Detect which cell encompasses the target text, then output its (X, Y) center coordinate. 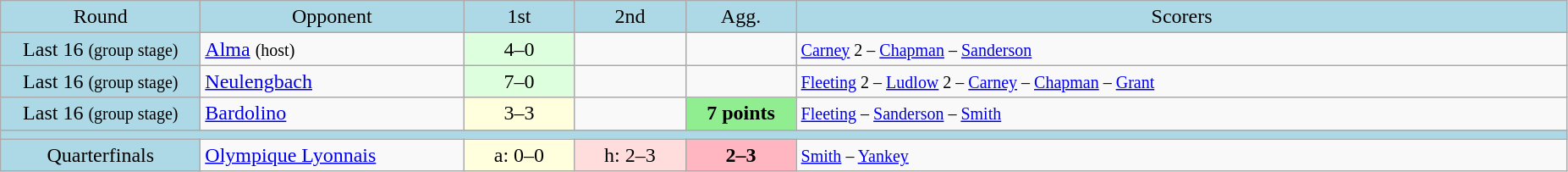
Smith – Yankey (1181, 155)
1st (520, 17)
Carney 2 – Chapman – Sanderson (1181, 49)
a: 0–0 (520, 155)
3–3 (520, 114)
7–0 (520, 81)
Bardolino (332, 114)
4–0 (520, 49)
Neulengbach (332, 81)
Fleeting – Sanderson – Smith (1181, 114)
Olympique Lyonnais (332, 155)
Fleeting 2 – Ludlow 2 – Carney – Chapman – Grant (1181, 81)
h: 2–3 (630, 155)
Opponent (332, 17)
7 points (741, 114)
Agg. (741, 17)
2–3 (741, 155)
2nd (630, 17)
Quarterfinals (101, 155)
Round (101, 17)
Alma (host) (332, 49)
Scorers (1181, 17)
